Capture the cell that displays the provided text and extract its [X, Y] central coordinate. 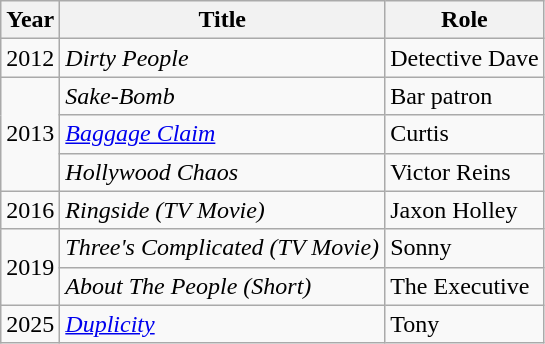
Sake-Bomb [222, 96]
Sonny [465, 248]
Curtis [465, 134]
Baggage Claim [222, 134]
Three's Complicated (TV Movie) [222, 248]
Year [30, 20]
About The People (Short) [222, 286]
Detective Dave [465, 58]
Duplicity [222, 324]
2012 [30, 58]
2019 [30, 267]
The Executive [465, 286]
2013 [30, 134]
2025 [30, 324]
Victor Reins [465, 172]
2016 [30, 210]
Role [465, 20]
Ringside (TV Movie) [222, 210]
Tony [465, 324]
Jaxon Holley [465, 210]
Title [222, 20]
Bar patron [465, 96]
Hollywood Chaos [222, 172]
Dirty People [222, 58]
